Identify which cell holds the provided text, then report its [x, y] central coordinate. 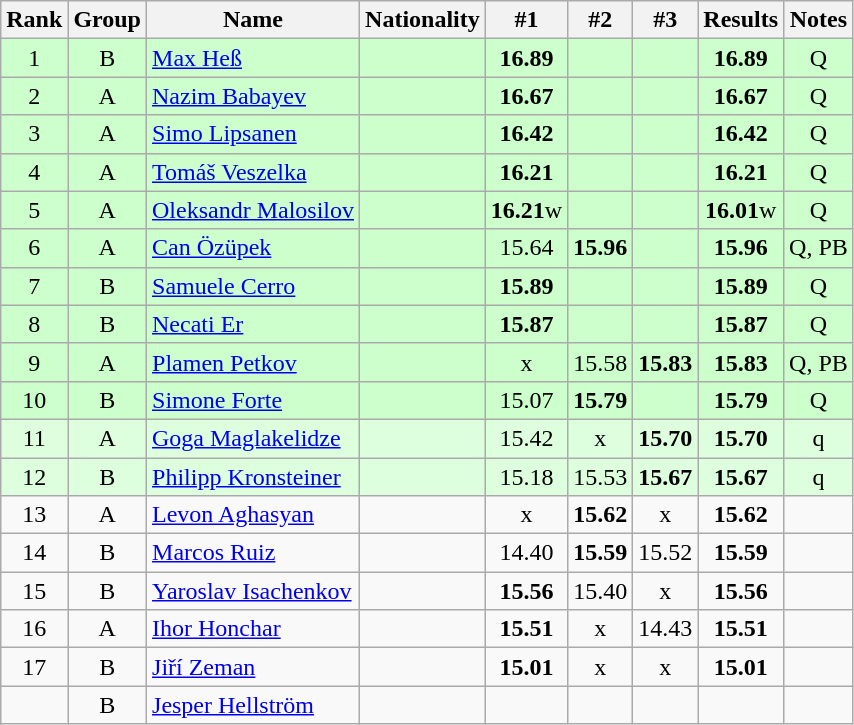
15.58 [600, 362]
14.43 [666, 629]
Ihor Honchar [254, 629]
9 [34, 362]
17 [34, 667]
Simone Forte [254, 400]
14 [34, 553]
15.64 [526, 248]
Results [741, 20]
Simo Lipsanen [254, 134]
7 [34, 286]
Necati Er [254, 324]
Samuele Cerro [254, 286]
15.40 [600, 591]
15.52 [666, 553]
Philipp Kronsteiner [254, 477]
15.53 [600, 477]
Marcos Ruiz [254, 553]
Goga Maglakelidze [254, 438]
Group [108, 20]
16.21w [526, 210]
Oleksandr Malosilov [254, 210]
14.40 [526, 553]
5 [34, 210]
4 [34, 172]
2 [34, 96]
16.01w [741, 210]
1 [34, 58]
Nationality [423, 20]
#3 [666, 20]
Notes [819, 20]
Nazim Babayev [254, 96]
13 [34, 515]
10 [34, 400]
#1 [526, 20]
Levon Aghasyan [254, 515]
15.07 [526, 400]
15.42 [526, 438]
Yaroslav Isachenkov [254, 591]
#2 [600, 20]
15.18 [526, 477]
Max Heß [254, 58]
Plamen Petkov [254, 362]
12 [34, 477]
6 [34, 248]
16 [34, 629]
Can Özüpek [254, 248]
8 [34, 324]
Jesper Hellström [254, 705]
Name [254, 20]
15 [34, 591]
Jiří Zeman [254, 667]
11 [34, 438]
3 [34, 134]
Rank [34, 20]
Tomáš Veszelka [254, 172]
